Return the (x, y) coordinate for the center point of the cell that contains the specified text.  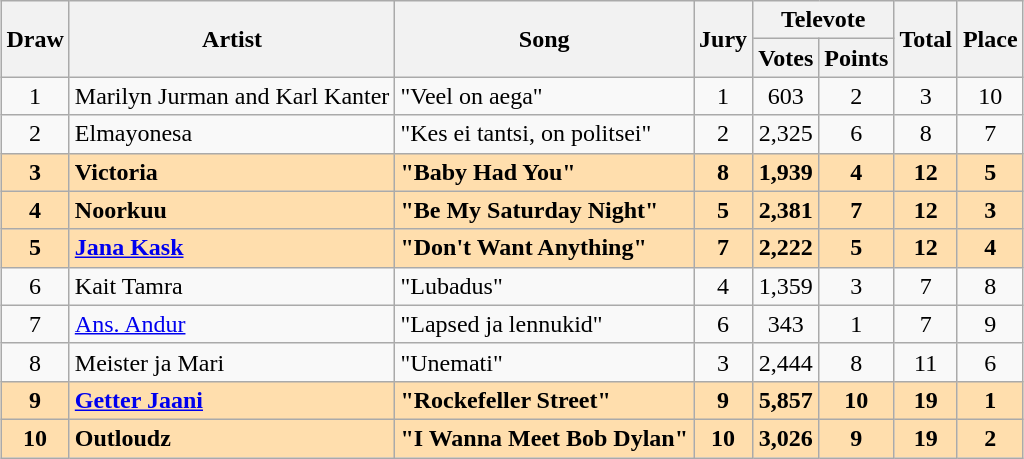
Victoria (232, 172)
11 (926, 362)
Televote (824, 20)
Getter Jaani (232, 400)
"Kes ei tantsi, on politsei" (544, 134)
5,857 (786, 400)
603 (786, 96)
1,939 (786, 172)
Noorkuu (232, 210)
Jana Kask (232, 248)
Total (926, 39)
Elmayonesa (232, 134)
Artist (232, 39)
Song (544, 39)
2,222 (786, 248)
"Don't Want Anything" (544, 248)
"I Wanna Meet Bob Dylan" (544, 438)
Draw (35, 39)
"Lapsed ja lennukid" (544, 324)
"Lubadus" (544, 286)
"Unemati" (544, 362)
2,325 (786, 134)
Points (856, 58)
"Rockefeller Street" (544, 400)
Outloudz (232, 438)
1,359 (786, 286)
343 (786, 324)
Ans. Andur (232, 324)
"Be My Saturday Night" (544, 210)
Kait Tamra (232, 286)
Votes (786, 58)
2,381 (786, 210)
"Baby Had You" (544, 172)
3,026 (786, 438)
"Veel on aega" (544, 96)
Jury (724, 39)
2,444 (786, 362)
Marilyn Jurman and Karl Kanter (232, 96)
Meister ja Mari (232, 362)
Place (990, 39)
